Extract the (X, Y) coordinate from the center of the cell holding the provided text.  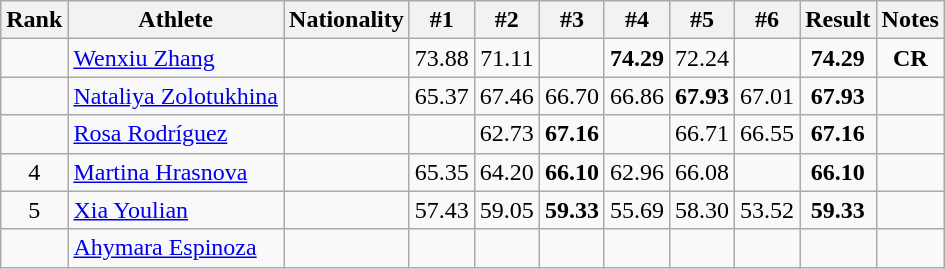
66.55 (768, 134)
71.11 (506, 58)
#4 (636, 20)
Martina Hrasnova (176, 172)
4 (34, 172)
64.20 (506, 172)
66.71 (702, 134)
67.46 (506, 96)
Nataliya Zolotukhina (176, 96)
59.05 (506, 210)
Result (838, 20)
#1 (442, 20)
55.69 (636, 210)
58.30 (702, 210)
Athlete (176, 20)
Wenxiu Zhang (176, 58)
62.96 (636, 172)
Xia Youlian (176, 210)
#6 (768, 20)
Notes (910, 20)
Rosa Rodríguez (176, 134)
67.01 (768, 96)
Rank (34, 20)
CR (910, 58)
5 (34, 210)
53.52 (768, 210)
66.70 (572, 96)
Ahymara Espinoza (176, 248)
73.88 (442, 58)
57.43 (442, 210)
66.86 (636, 96)
Nationality (347, 20)
65.35 (442, 172)
#5 (702, 20)
72.24 (702, 58)
66.08 (702, 172)
#2 (506, 20)
62.73 (506, 134)
65.37 (442, 96)
#3 (572, 20)
